Scan for the cell matching the given text and deliver its [x, y] coordinate at center. 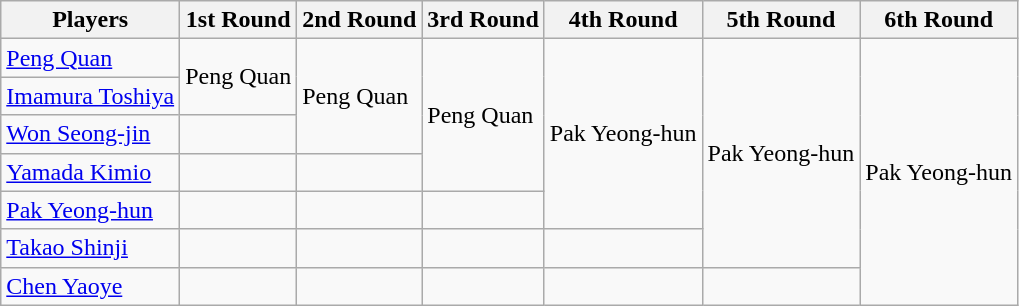
5th Round [781, 20]
6th Round [939, 20]
Imamura Toshiya [90, 96]
Takao Shinji [90, 248]
2nd Round [360, 20]
Won Seong-jin [90, 134]
3rd Round [483, 20]
Yamada Kimio [90, 172]
Players [90, 20]
4th Round [623, 20]
Chen Yaoye [90, 286]
1st Round [238, 20]
